Determine the (X, Y) coordinate at the center of the cell enclosing the given text.  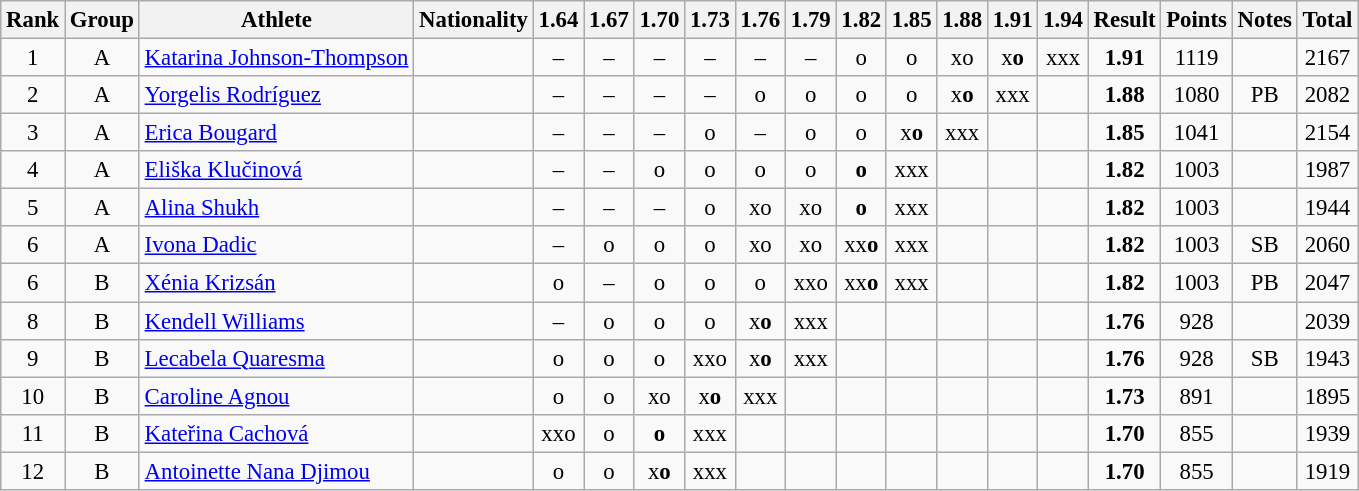
Antoinette Nana Djimou (276, 471)
1987 (1327, 170)
1943 (1327, 358)
Kateřina Cachová (276, 433)
1.79 (811, 20)
11 (33, 433)
1080 (1196, 95)
1.64 (558, 20)
1.67 (609, 20)
12 (33, 471)
Points (1196, 20)
Katarina Johnson-Thompson (276, 58)
Lecabela Quaresma (276, 358)
5 (33, 208)
Result (1124, 20)
10 (33, 396)
1895 (1327, 396)
Erica Bougard (276, 133)
2154 (1327, 133)
2 (33, 95)
1 (33, 58)
2039 (1327, 321)
1944 (1327, 208)
Group (102, 20)
Eliška Klučinová (276, 170)
1041 (1196, 133)
Rank (33, 20)
1.94 (1063, 20)
Kendell Williams (276, 321)
Xénia Krizsán (276, 283)
Caroline Agnou (276, 396)
8 (33, 321)
9 (33, 358)
Total (1327, 20)
4 (33, 170)
2167 (1327, 58)
2082 (1327, 95)
2060 (1327, 245)
Athlete (276, 20)
1939 (1327, 433)
Notes (1264, 20)
Ivona Dadic (276, 245)
3 (33, 133)
2047 (1327, 283)
1919 (1327, 471)
Alina Shukh (276, 208)
1119 (1196, 58)
Nationality (474, 20)
Yorgelis Rodríguez (276, 95)
891 (1196, 396)
